Return (x, y) of the center of cell containing provided text 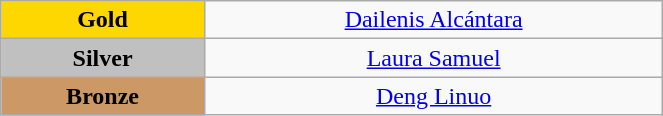
Bronze (103, 96)
Dailenis Alcántara (433, 20)
Silver (103, 58)
Deng Linuo (433, 96)
Laura Samuel (433, 58)
Gold (103, 20)
